Pinpoint the cell where the given text exists, returning its [X, Y] midpoint coordinate. 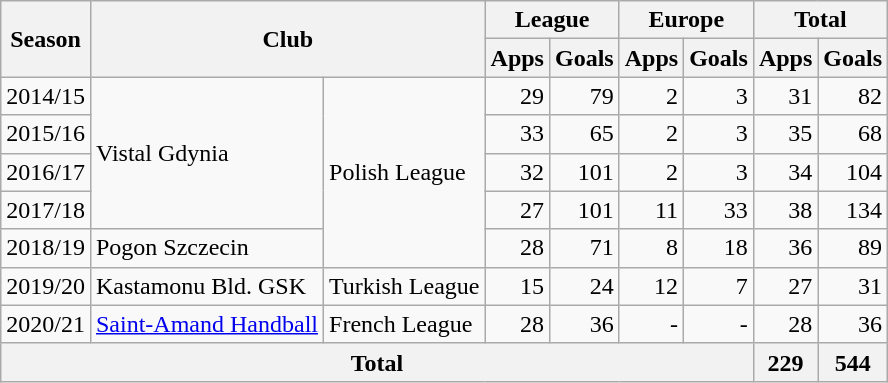
Polish League [405, 172]
38 [785, 210]
18 [719, 248]
2015/16 [46, 134]
82 [853, 96]
2020/21 [46, 324]
2014/15 [46, 96]
15 [517, 286]
32 [517, 172]
Vistal Gdynia [206, 153]
544 [853, 362]
104 [853, 172]
29 [517, 96]
Kastamonu Bld. GSK [206, 286]
7 [719, 286]
Saint-Amand Handball [206, 324]
134 [853, 210]
French League [405, 324]
2017/18 [46, 210]
79 [584, 96]
2019/20 [46, 286]
8 [651, 248]
12 [651, 286]
2016/17 [46, 172]
11 [651, 210]
71 [584, 248]
229 [785, 362]
35 [785, 134]
Pogon Szczecin [206, 248]
89 [853, 248]
24 [584, 286]
Turkish League [405, 286]
34 [785, 172]
2018/19 [46, 248]
League [552, 20]
65 [584, 134]
Club [288, 39]
Europe [686, 20]
Season [46, 39]
68 [853, 134]
